Scan for the cell matching the given text and deliver its [X, Y] coordinate at center. 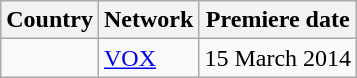
Network [148, 20]
15 March 2014 [278, 58]
Premiere date [278, 20]
Country [50, 20]
VOX [148, 58]
